Locate the cell with the specified text and output its (x, y) center coordinate. 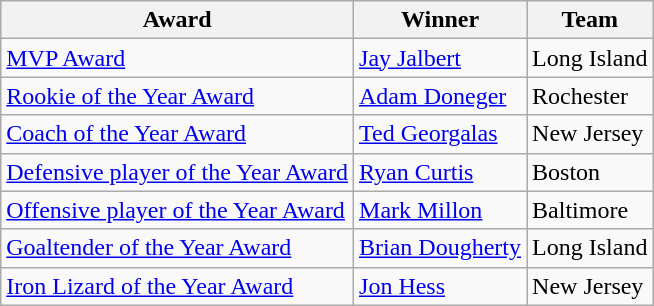
Rochester (590, 96)
Iron Lizard of the Year Award (178, 286)
Offensive player of the Year Award (178, 210)
Jay Jalbert (440, 58)
Jon Hess (440, 286)
MVP Award (178, 58)
Rookie of the Year Award (178, 96)
Mark Millon (440, 210)
Ted Georgalas (440, 134)
Adam Doneger (440, 96)
Coach of the Year Award (178, 134)
Winner (440, 20)
Award (178, 20)
Brian Dougherty (440, 248)
Boston (590, 172)
Defensive player of the Year Award (178, 172)
Ryan Curtis (440, 172)
Goaltender of the Year Award (178, 248)
Team (590, 20)
Baltimore (590, 210)
